Capture the cell that displays the provided text and extract its [x, y] central coordinate. 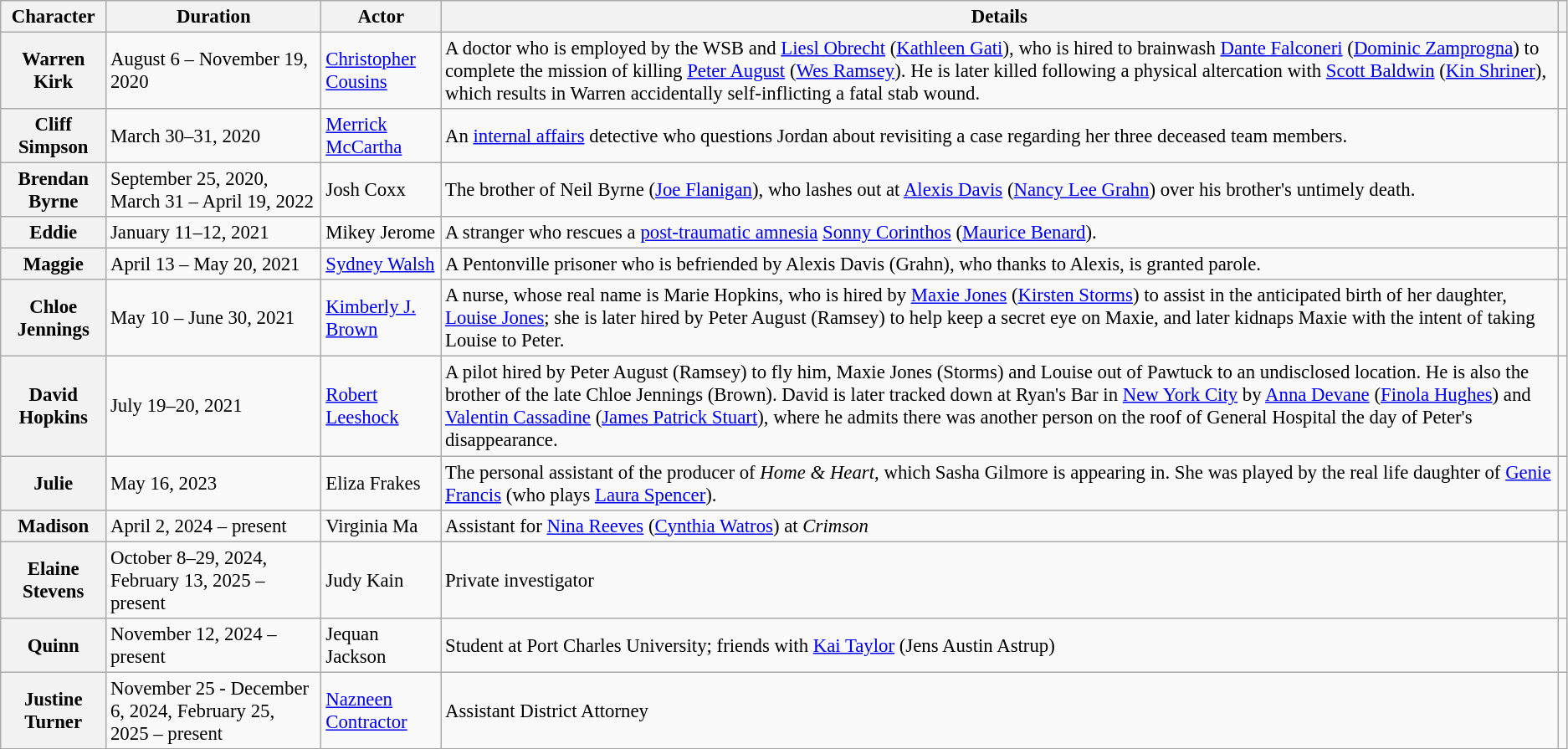
Brendan Byrne [54, 191]
September 25, 2020, March 31 – April 19, 2022 [214, 191]
Jequan Jackson [382, 644]
April 2, 2024 – present [214, 526]
Maggie [54, 264]
Actor [382, 17]
Student at Port Charles University; friends with Kai Taylor (Jens Austin Astrup) [999, 644]
Josh Coxx [382, 191]
Character [54, 17]
Nazneen Contractor [382, 711]
A stranger who rescues a post-traumatic amnesia Sonny Corinthos (Maurice Benard). [999, 233]
Eddie [54, 233]
May 16, 2023 [214, 484]
Mikey Jerome [382, 233]
August 6 – November 19, 2020 [214, 71]
January 11–12, 2021 [214, 233]
Kimberly J. Brown [382, 318]
May 10 – June 30, 2021 [214, 318]
July 19–20, 2021 [214, 407]
The brother of Neil Byrne (Joe Flanigan), who lashes out at Alexis Davis (Nancy Lee Grahn) over his brother's untimely death. [999, 191]
Judy Kain [382, 580]
Eliza Frakes [382, 484]
March 30–31, 2020 [214, 136]
Assistant District Attorney [999, 711]
Assistant for Nina Reeves (Cynthia Watros) at Crimson [999, 526]
An internal affairs detective who questions Jordan about revisiting a case regarding her three deceased team members. [999, 136]
Robert Leeshock [382, 407]
A Pentonville prisoner who is befriended by Alexis Davis (Grahn), who thanks to Alexis, is granted parole. [999, 264]
Merrick McCartha [382, 136]
Quinn [54, 644]
Julie [54, 484]
Chloe Jennings [54, 318]
April 13 – May 20, 2021 [214, 264]
Justine Turner [54, 711]
November 25 - December 6, 2024, February 25, 2025 – present [214, 711]
Christopher Cousins [382, 71]
Madison [54, 526]
November 12, 2024 – present [214, 644]
Details [999, 17]
Sydney Walsh [382, 264]
David Hopkins [54, 407]
Warren Kirk [54, 71]
Duration [214, 17]
Private investigator [999, 580]
October 8–29, 2024, February 13, 2025 – present [214, 580]
Elaine Stevens [54, 580]
Virginia Ma [382, 526]
Cliff Simpson [54, 136]
